Return (x, y) of the center of cell containing provided text 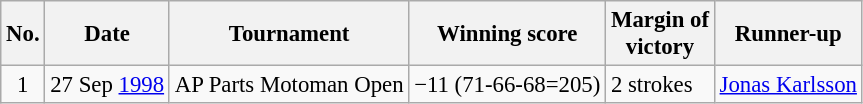
2 strokes (660, 85)
Jonas Karlsson (788, 85)
Margin ofvictory (660, 34)
No. (23, 34)
Tournament (288, 34)
Runner-up (788, 34)
27 Sep 1998 (107, 85)
Date (107, 34)
1 (23, 85)
AP Parts Motoman Open (288, 85)
−11 (71-66-68=205) (508, 85)
Winning score (508, 34)
